Detect which cell encompasses the target text, then output its (x, y) center coordinate. 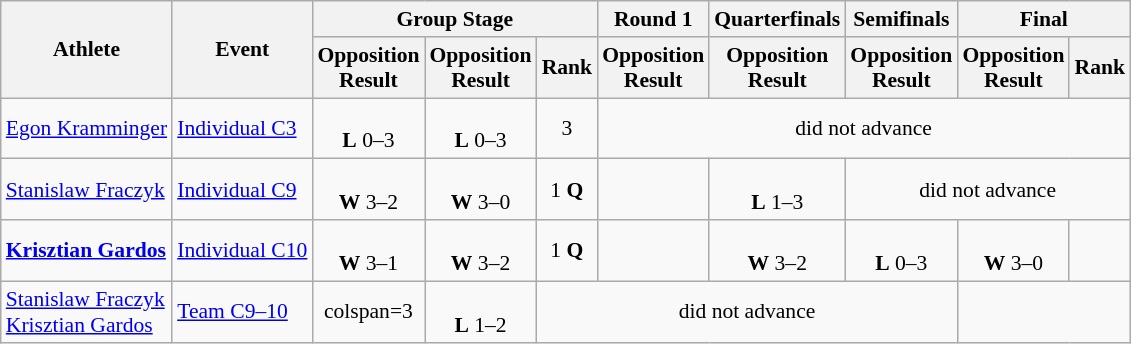
colspan=3 (368, 312)
Individual C10 (242, 250)
L 1–2 (480, 312)
Quarterfinals (777, 19)
Team C9–10 (242, 312)
Semifinals (901, 19)
Round 1 (653, 19)
Group Stage (454, 19)
Stanislaw Fraczyk (86, 190)
Athlete (86, 50)
Individual C9 (242, 190)
Stanislaw FraczykKrisztian Gardos (86, 312)
Krisztian Gardos (86, 250)
Individual C3 (242, 128)
3 (568, 128)
L 1–3 (777, 190)
Final (1044, 19)
Egon Kramminger (86, 128)
W 3–1 (368, 250)
Event (242, 50)
